Scan for the cell matching the given text and deliver its (X, Y) coordinate at center. 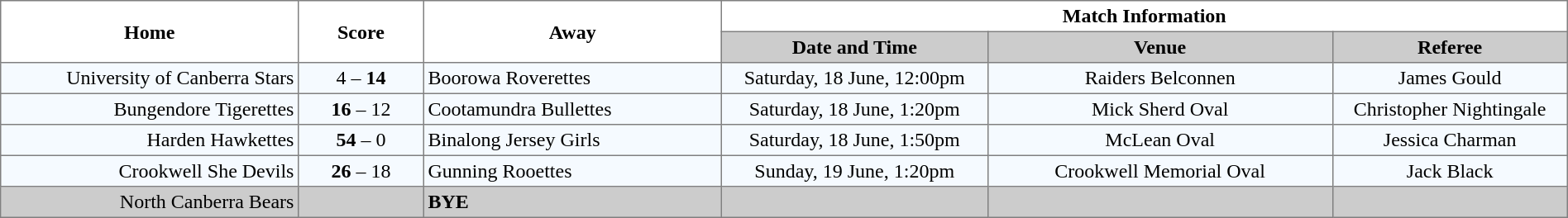
Date and Time (854, 47)
26 – 18 (361, 171)
Saturday, 18 June, 12:00pm (854, 78)
Sunday, 19 June, 1:20pm (854, 171)
Score (361, 31)
Venue (1159, 47)
Crookwell She Devils (150, 171)
University of Canberra Stars (150, 78)
Christopher Nightingale (1450, 109)
Gunning Rooettes (572, 171)
Jack Black (1450, 171)
McLean Oval (1159, 140)
Referee (1450, 47)
Raiders Belconnen (1159, 78)
Match Information (1145, 17)
Boorowa Roverettes (572, 78)
Harden Hawkettes (150, 140)
North Canberra Bears (150, 202)
Home (150, 31)
Mick Sherd Oval (1159, 109)
Saturday, 18 June, 1:20pm (854, 109)
James Gould (1450, 78)
Bungendore Tigerettes (150, 109)
Away (572, 31)
Cootamundra Bullettes (572, 109)
Jessica Charman (1450, 140)
BYE (572, 202)
Binalong Jersey Girls (572, 140)
54 – 0 (361, 140)
4 – 14 (361, 78)
Crookwell Memorial Oval (1159, 171)
16 – 12 (361, 109)
Saturday, 18 June, 1:50pm (854, 140)
